Detect which cell encompasses the target text, then output its (x, y) center coordinate. 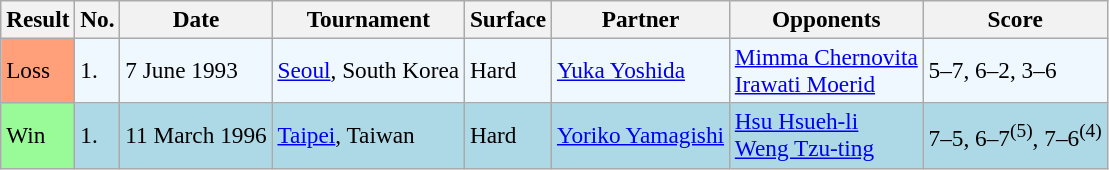
Result (38, 19)
11 March 1996 (196, 136)
Date (196, 19)
Taipei, Taiwan (368, 136)
Loss (38, 70)
No. (98, 19)
Win (38, 136)
Tournament (368, 19)
5–7, 6–2, 3–6 (1015, 70)
Partner (641, 19)
7–5, 6–7(5), 7–6(4) (1015, 136)
7 June 1993 (196, 70)
Surface (508, 19)
Opponents (826, 19)
Hsu Hsueh-li Weng Tzu-ting (826, 136)
Yuka Yoshida (641, 70)
Seoul, South Korea (368, 70)
Yoriko Yamagishi (641, 136)
Score (1015, 19)
Mimma Chernovita Irawati Moerid (826, 70)
